Return the (X, Y) coordinate for the center point of the cell that contains the specified text.  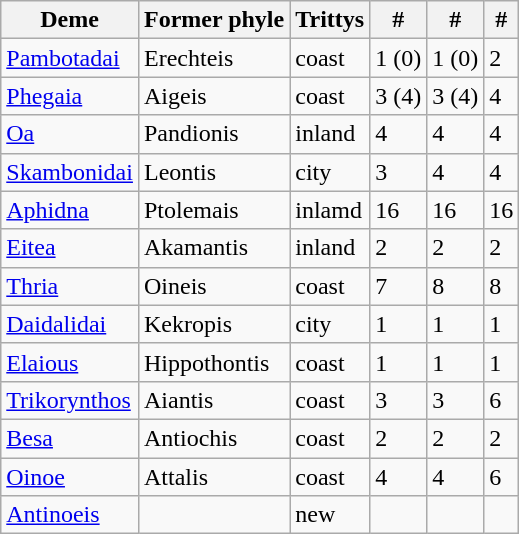
Phegaia (70, 96)
Attalis (214, 477)
Hippothontis (214, 362)
Kekropis (214, 324)
Erechteis (214, 58)
Pandionis (214, 134)
Aiantis (214, 400)
Oineis (214, 286)
Aigeis (214, 96)
Ptolemais (214, 210)
Antiochis (214, 438)
7 (398, 286)
Aphidna (70, 210)
Leontis (214, 172)
Skambonidai (70, 172)
Trittys (330, 20)
Former phyle (214, 20)
Pambotadai (70, 58)
Akamantis (214, 248)
Oa (70, 134)
Deme (70, 20)
Antinoeis (70, 515)
Daidalidai (70, 324)
Thria (70, 286)
inlamd (330, 210)
Elaious (70, 362)
Trikorynthos (70, 400)
Oinoe (70, 477)
new (330, 515)
Eitea (70, 248)
Besa (70, 438)
